Provide the [x, y] coordinate of the cell's center where the given text is located.  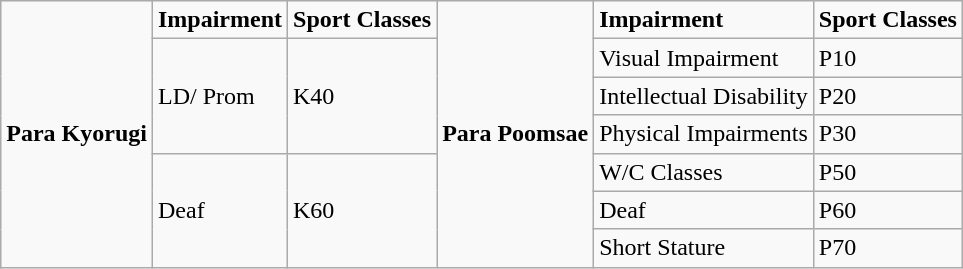
Para Poomsae [516, 134]
P10 [888, 58]
P70 [888, 248]
P50 [888, 172]
Visual Impairment [704, 58]
K40 [362, 96]
P60 [888, 210]
K60 [362, 210]
Short Stature [704, 248]
P20 [888, 96]
Physical Impairments [704, 134]
Intellectual Disability [704, 96]
W/C Classes [704, 172]
Para Kyorugi [77, 134]
P30 [888, 134]
LD/ Prom [220, 96]
